Return [x, y] of the center of cell containing provided text 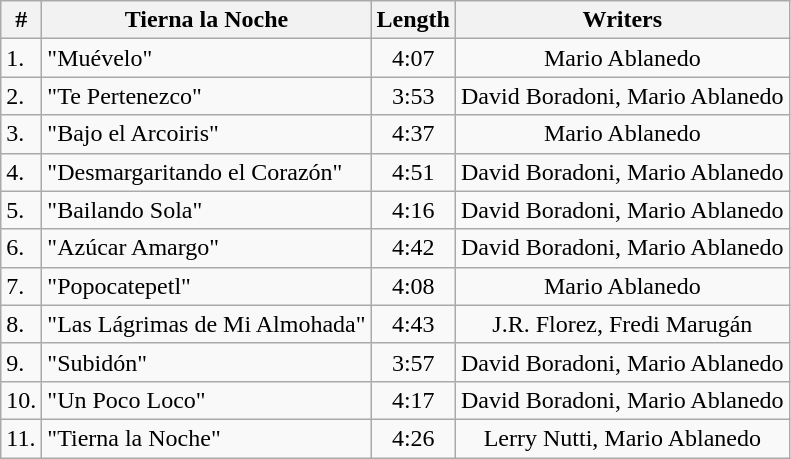
6. [22, 248]
"Popocatepetl" [206, 286]
3. [22, 134]
"Bailando Sola" [206, 210]
"Desmargaritando el Corazón" [206, 172]
Tierna la Noche [206, 20]
2. [22, 96]
4:37 [413, 134]
3:53 [413, 96]
J.R. Florez, Fredi Marugán [622, 324]
10. [22, 400]
1. [22, 58]
# [22, 20]
8. [22, 324]
5. [22, 210]
"Bajo el Arcoiris" [206, 134]
4:51 [413, 172]
4:07 [413, 58]
4. [22, 172]
Writers [622, 20]
4:08 [413, 286]
7. [22, 286]
"Un Poco Loco" [206, 400]
"Tierna la Noche" [206, 438]
"Muévelo" [206, 58]
4:42 [413, 248]
9. [22, 362]
4:26 [413, 438]
"Te Pertenezco" [206, 96]
"Azúcar Amargo" [206, 248]
4:43 [413, 324]
4:16 [413, 210]
11. [22, 438]
"Subidón" [206, 362]
3:57 [413, 362]
Lerry Nutti, Mario Ablanedo [622, 438]
Length [413, 20]
"Las Lágrimas de Mi Almohada" [206, 324]
4:17 [413, 400]
